Extract the [x, y] coordinate from the center of the cell holding the provided text.  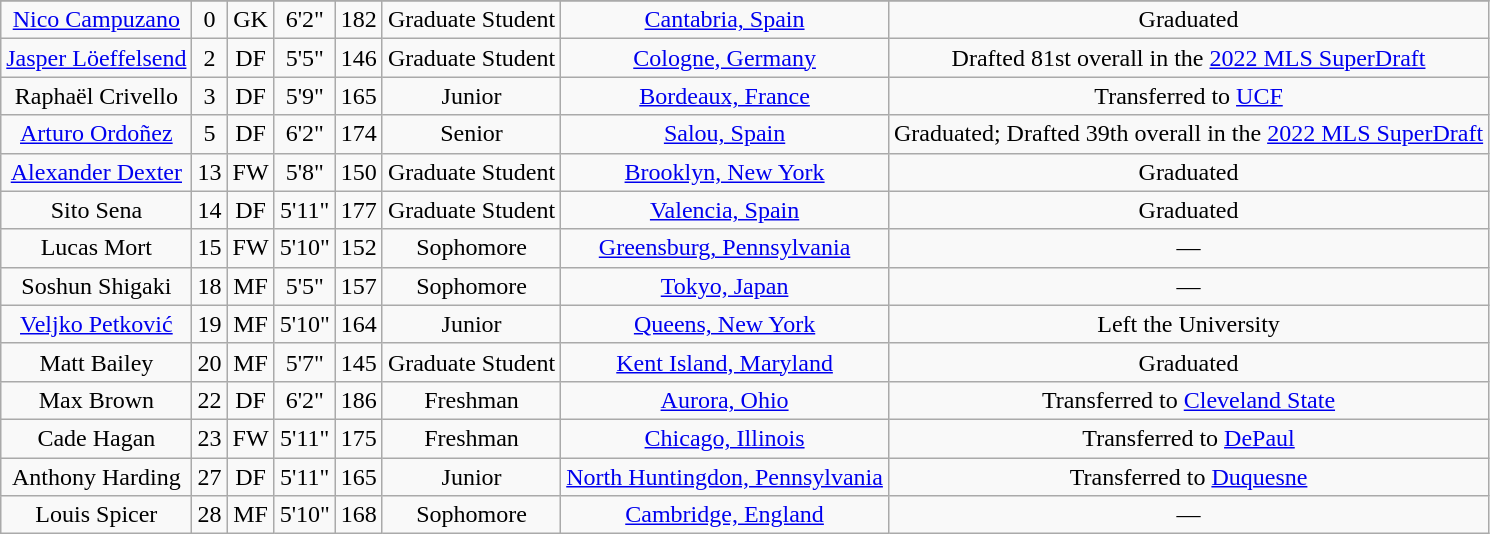
Lucas Mort [96, 248]
22 [210, 400]
5'7" [304, 362]
Max Brown [96, 400]
Louis Spicer [96, 515]
Queens, New York [725, 324]
Cantabria, Spain [725, 20]
2 [210, 58]
157 [358, 286]
Left the University [1188, 324]
Anthony Harding [96, 477]
Bordeaux, France [725, 96]
150 [358, 172]
Sito Sena [96, 210]
Jasper Löeffelsend [96, 58]
Raphaël Crivello [96, 96]
Kent Island, Maryland [725, 362]
19 [210, 324]
Valencia, Spain [725, 210]
15 [210, 248]
23 [210, 438]
175 [358, 438]
Salou, Spain [725, 134]
Aurora, Ohio [725, 400]
186 [358, 400]
168 [358, 515]
0 [210, 20]
13 [210, 172]
145 [358, 362]
Cologne, Germany [725, 58]
28 [210, 515]
Soshun Shigaki [96, 286]
177 [358, 210]
Brooklyn, New York [725, 172]
Chicago, Illinois [725, 438]
174 [358, 134]
Transferred to Duquesne [1188, 477]
Arturo Ordoñez [96, 134]
5 [210, 134]
Transferred to DePaul [1188, 438]
146 [358, 58]
Greensburg, Pennsylvania [725, 248]
Matt Bailey [96, 362]
Nico Campuzano [96, 20]
27 [210, 477]
164 [358, 324]
Transferred to UCF [1188, 96]
Graduated; Drafted 39th overall in the 2022 MLS SuperDraft [1188, 134]
Veljko Petković [96, 324]
152 [358, 248]
Cade Hagan [96, 438]
18 [210, 286]
Transferred to Cleveland State [1188, 400]
5'8" [304, 172]
5'9" [304, 96]
Senior [471, 134]
182 [358, 20]
3 [210, 96]
Alexander Dexter [96, 172]
GK [250, 20]
Cambridge, England [725, 515]
20 [210, 362]
14 [210, 210]
Tokyo, Japan [725, 286]
Drafted 81st overall in the 2022 MLS SuperDraft [1188, 58]
North Huntingdon, Pennsylvania [725, 477]
